Extract the (X, Y) coordinate from the center of the cell holding the provided text.  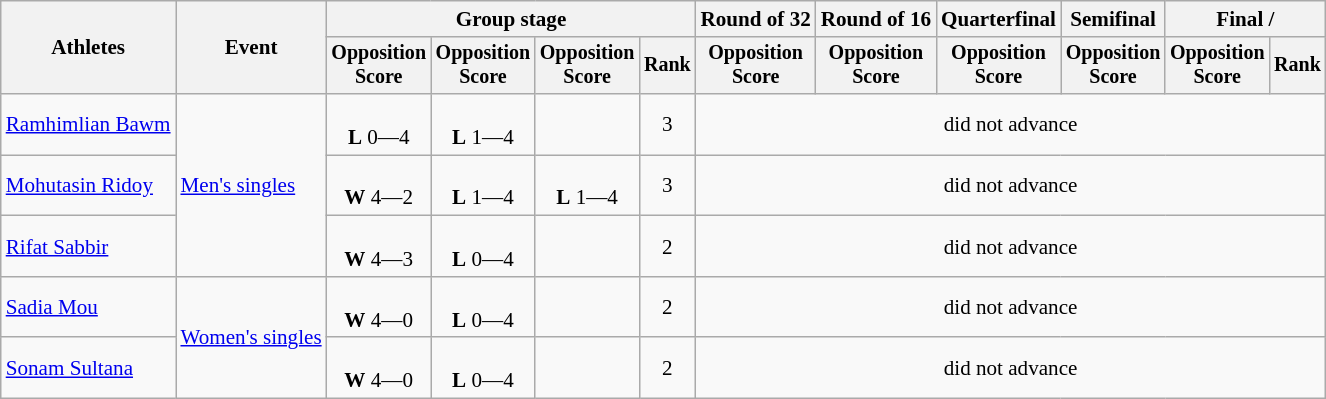
Quarterfinal (998, 18)
W 4―2 (379, 186)
Semifinal (1113, 18)
Round of 32 (756, 18)
Final / (1245, 18)
Group stage (512, 18)
W 4―3 (379, 246)
Rifat Sabbir (88, 246)
Mohutasin Ridoy (88, 186)
Sadia Mou (88, 308)
Event (252, 48)
Athletes (88, 48)
Sonam Sultana (88, 368)
Men's singles (252, 186)
Women's singles (252, 338)
Ramhimlian Bawm (88, 124)
Round of 16 (876, 18)
